Provide the [X, Y] coordinate of the cell's center where the given text is located.  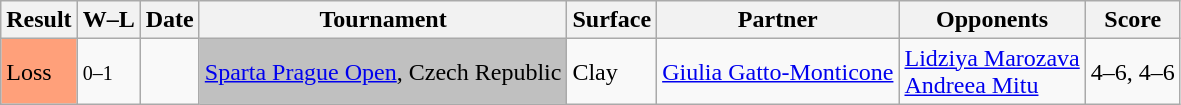
Date [170, 20]
Score [1132, 20]
Loss [39, 72]
Result [39, 20]
Clay [612, 72]
Sparta Prague Open, Czech Republic [383, 72]
Tournament [383, 20]
Surface [612, 20]
4–6, 4–6 [1132, 72]
Partner [778, 20]
W–L [108, 20]
Lidziya Marozava Andreea Mitu [992, 72]
Opponents [992, 20]
Giulia Gatto-Monticone [778, 72]
0–1 [108, 72]
